Locate the cell with the specified text and output its [x, y] center coordinate. 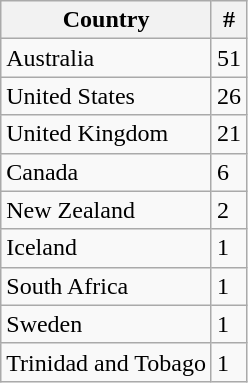
26 [228, 96]
Trinidad and Tobago [106, 362]
Australia [106, 58]
Sweden [106, 324]
51 [228, 58]
# [228, 20]
South Africa [106, 286]
Iceland [106, 248]
Canada [106, 172]
New Zealand [106, 210]
United Kingdom [106, 134]
Country [106, 20]
United States [106, 96]
21 [228, 134]
6 [228, 172]
2 [228, 210]
